Scan for the cell matching the given text and deliver its (X, Y) coordinate at center. 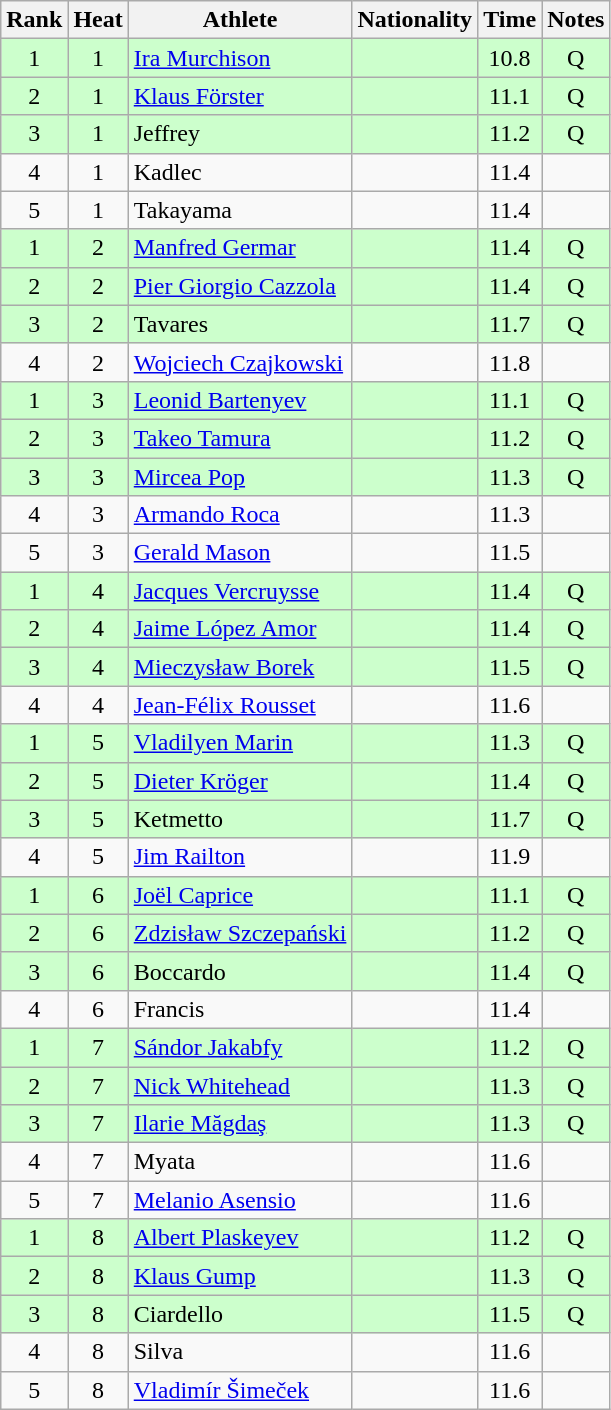
11.8 (510, 362)
Francis (240, 1009)
Manfred Germar (240, 248)
Ilarie Măgdaş (240, 1124)
Rank (34, 20)
Notes (576, 20)
Ciardello (240, 1314)
Dieter Kröger (240, 781)
Mieczysław Borek (240, 667)
Takeo Tamura (240, 438)
Vladilyen Marin (240, 743)
Time (510, 20)
Vladimír Šimeček (240, 1390)
Zdzisław Szczepański (240, 933)
Myata (240, 1162)
Sándor Jakabfy (240, 1047)
Ira Murchison (240, 58)
11.9 (510, 857)
Klaus Gump (240, 1276)
Jeffrey (240, 134)
Jaime López Amor (240, 629)
Nick Whitehead (240, 1085)
Pier Giorgio Cazzola (240, 286)
10.8 (510, 58)
Klaus Förster (240, 96)
Ketmetto (240, 819)
Heat (98, 20)
Jim Railton (240, 857)
Silva (240, 1352)
Boccardo (240, 971)
Nationality (415, 20)
Mircea Pop (240, 477)
Jean-Félix Rousset (240, 705)
Jacques Vercruysse (240, 591)
Wojciech Czajkowski (240, 362)
Athlete (240, 20)
Tavares (240, 324)
Takayama (240, 210)
Albert Plaskeyev (240, 1238)
Joël Caprice (240, 895)
Gerald Mason (240, 553)
Melanio Asensio (240, 1200)
Leonid Bartenyev (240, 400)
Kadlec (240, 172)
Armando Roca (240, 515)
